Scan for the cell matching the given text and deliver its (x, y) coordinate at center. 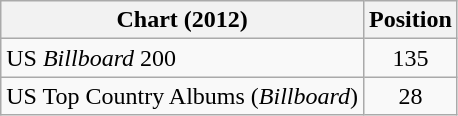
Chart (2012) (182, 20)
135 (411, 58)
US Billboard 200 (182, 58)
28 (411, 96)
Position (411, 20)
US Top Country Albums (Billboard) (182, 96)
